Provide the (X, Y) coordinate of the cell's center where the given text is located.  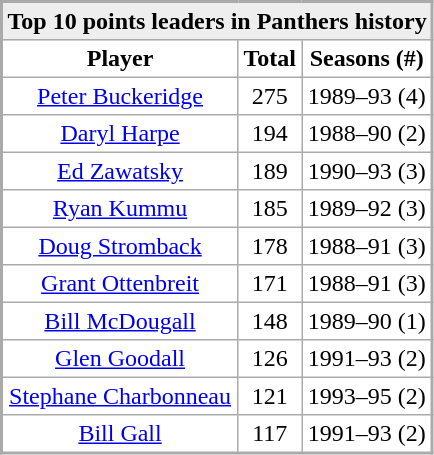
185 (270, 209)
126 (270, 359)
194 (270, 134)
121 (270, 396)
Daryl Harpe (120, 134)
Grant Ottenbreit (120, 284)
1989–90 (1) (368, 321)
Bill McDougall (120, 321)
Stephane Charbonneau (120, 396)
1989–92 (3) (368, 209)
1990–93 (3) (368, 171)
1993–95 (2) (368, 396)
Ed Zawatsky (120, 171)
148 (270, 321)
Ryan Kummu (120, 209)
Bill Gall (120, 434)
117 (270, 434)
Seasons (#) (368, 59)
Total (270, 59)
171 (270, 284)
Glen Goodall (120, 359)
178 (270, 246)
Doug Stromback (120, 246)
1988–90 (2) (368, 134)
1989–93 (4) (368, 96)
Peter Buckeridge (120, 96)
189 (270, 171)
275 (270, 96)
Player (120, 59)
Top 10 points leaders in Panthers history (218, 21)
